Provide the [x, y] coordinate of the cell's center where the given text is located.  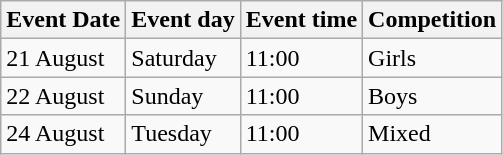
Tuesday [183, 134]
Event Date [64, 20]
Sunday [183, 96]
Event time [301, 20]
Competition [432, 20]
24 August [64, 134]
Girls [432, 58]
Boys [432, 96]
Saturday [183, 58]
21 August [64, 58]
Mixed [432, 134]
22 August [64, 96]
Event day [183, 20]
